Output the [x, y] coordinate of the center of the cell containing the given text.  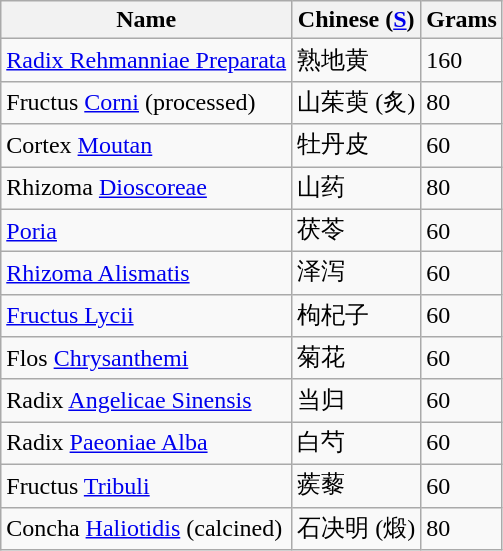
菊花 [356, 358]
Grams [462, 20]
泽泻 [356, 274]
Radix Angelicae Sinensis [146, 400]
熟地黄 [356, 60]
Fructus Tribuli [146, 486]
Concha Haliotidis (calcined) [146, 528]
Rhizoma Alismatis [146, 274]
蒺藜 [356, 486]
Rhizoma Dioscoreae [146, 188]
Cortex Moutan [146, 146]
Radix Rehmanniae Preparata [146, 60]
Poria [146, 230]
石决明 (煅) [356, 528]
白芍 [356, 444]
山药 [356, 188]
Fructus Corni (processed) [146, 102]
当归 [356, 400]
山茱萸 (炙) [356, 102]
160 [462, 60]
Name [146, 20]
Flos Chrysanthemi [146, 358]
Chinese (S) [356, 20]
Radix Paeoniae Alba [146, 444]
Fructus Lycii [146, 316]
牡丹皮 [356, 146]
茯苓 [356, 230]
枸杞子 [356, 316]
